Pinpoint the cell where the given text exists, returning its (x, y) midpoint coordinate. 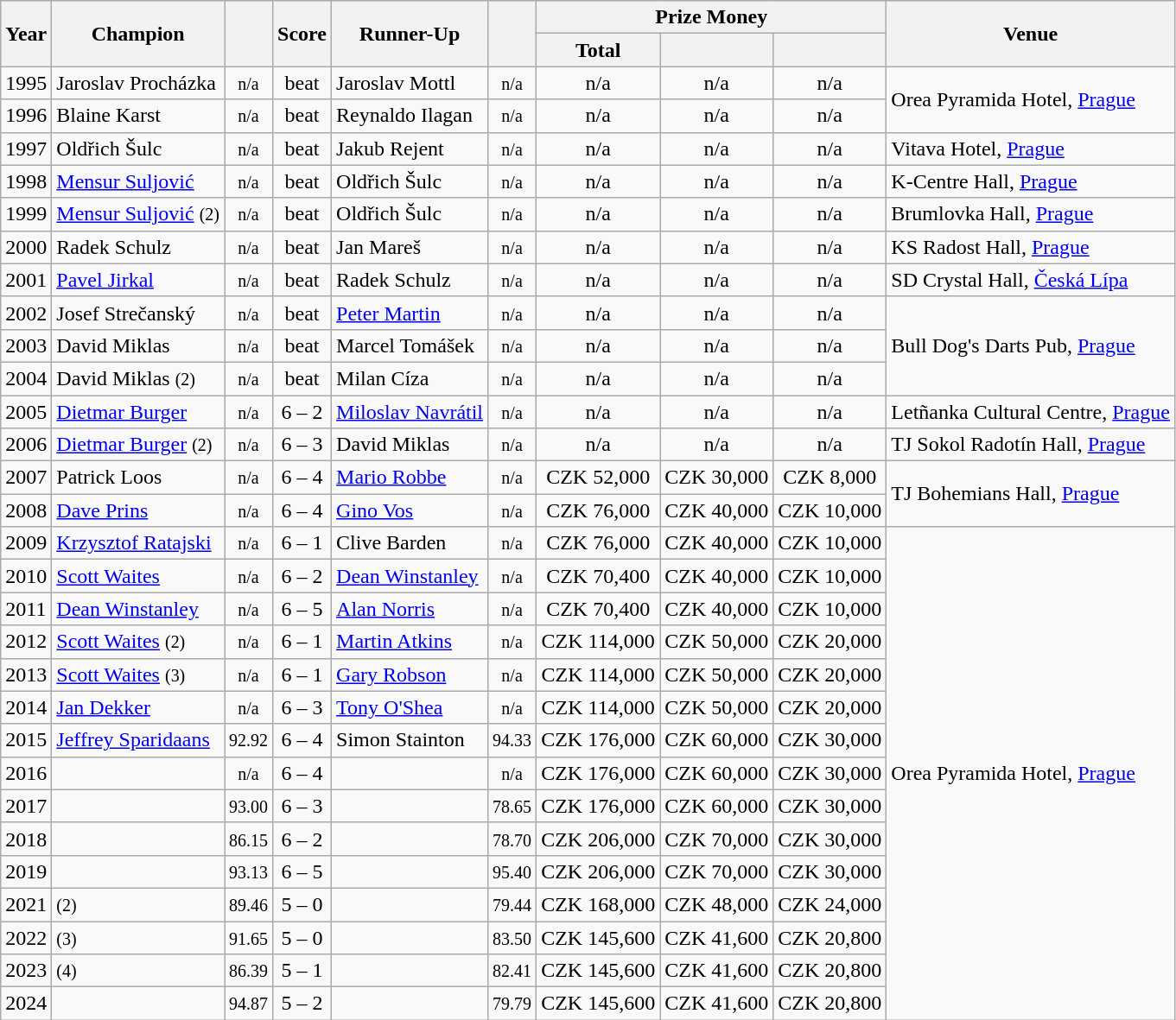
2007 (26, 478)
Patrick Loos (138, 478)
Scott Waites (3) (138, 675)
Scott Waites (2) (138, 642)
93.13 (249, 871)
Venue (1031, 34)
Alan Norris (410, 609)
SD Crystal Hall, Česká Lípa (1031, 280)
Tony O'Shea (410, 707)
5 – 2 (302, 1004)
Martin Atkins (410, 642)
83.50 (512, 937)
2004 (26, 378)
2008 (26, 510)
Year (26, 34)
Jeffrey Sparidaans (138, 740)
79.79 (512, 1004)
Marcel Tomášek (410, 345)
Score (302, 34)
93.00 (249, 806)
TJ Bohemians Hall, Prague (1031, 494)
2001 (26, 280)
1999 (26, 214)
78.70 (512, 839)
2011 (26, 609)
Milan Cíza (410, 378)
1996 (26, 116)
Runner-Up (410, 34)
Gary Robson (410, 675)
Vitava Hotel, Prague (1031, 149)
Scott Waites (138, 576)
Krzysztof Ratajski (138, 543)
(2) (138, 904)
Jaroslav Mottl (410, 83)
79.44 (512, 904)
2023 (26, 971)
2002 (26, 313)
CZK 24,000 (830, 904)
Mario Robbe (410, 478)
Jaroslav Procházka (138, 83)
KS Radost Hall, Prague (1031, 247)
2021 (26, 904)
95.40 (512, 871)
2000 (26, 247)
2012 (26, 642)
91.65 (249, 937)
CZK 52,000 (598, 478)
CZK 168,000 (598, 904)
5 – 1 (302, 971)
CZK 8,000 (830, 478)
2014 (26, 707)
Jakub Rejent (410, 149)
Champion (138, 34)
Peter Martin (410, 313)
2015 (26, 740)
86.15 (249, 839)
Jan Mareš (410, 247)
Bull Dog's Darts Pub, Prague (1031, 345)
Dietmar Burger (2) (138, 445)
Miloslav Navrátil (410, 412)
94.33 (512, 740)
2024 (26, 1004)
Mensur Suljović (138, 181)
Gino Vos (410, 510)
2003 (26, 345)
Dietmar Burger (138, 412)
Total (598, 50)
Brumlovka Hall, Prague (1031, 214)
94.87 (249, 1004)
Pavel Jirkal (138, 280)
Josef Strečanský (138, 313)
Letñanka Cultural Centre, Prague (1031, 412)
2013 (26, 675)
K-Centre Hall, Prague (1031, 181)
Mensur Suljović (2) (138, 214)
(4) (138, 971)
Dave Prins (138, 510)
78.65 (512, 806)
1998 (26, 181)
2006 (26, 445)
(3) (138, 937)
Jan Dekker (138, 707)
82.41 (512, 971)
2017 (26, 806)
2016 (26, 773)
2022 (26, 937)
2005 (26, 412)
89.46 (249, 904)
Blaine Karst (138, 116)
Simon Stainton (410, 740)
2019 (26, 871)
David Miklas (2) (138, 378)
86.39 (249, 971)
1995 (26, 83)
Reynaldo Ilagan (410, 116)
CZK 48,000 (717, 904)
1997 (26, 149)
2010 (26, 576)
2009 (26, 543)
92.92 (249, 740)
2018 (26, 839)
Prize Money (712, 17)
TJ Sokol Radotín Hall, Prague (1031, 445)
Clive Barden (410, 543)
